Identify which cell holds the provided text, then report its [X, Y] central coordinate. 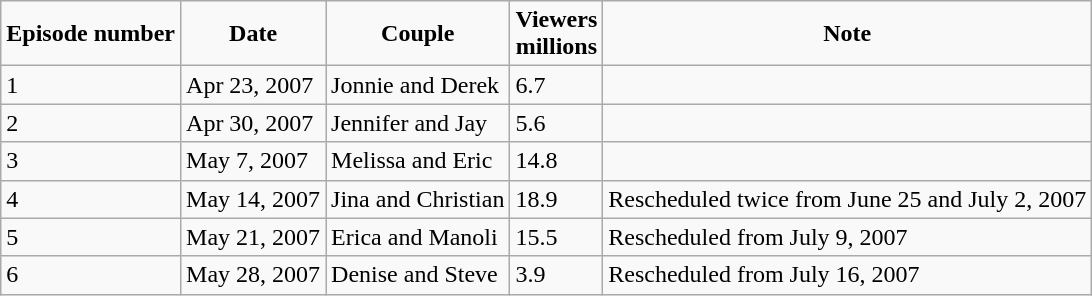
May 28, 2007 [254, 275]
Note [848, 34]
Jennifer and Jay [418, 123]
Melissa and Eric [418, 161]
Jonnie and Derek [418, 85]
18.9 [556, 199]
3.9 [556, 275]
1 [91, 85]
Episode number [91, 34]
2 [91, 123]
Apr 30, 2007 [254, 123]
14.8 [556, 161]
Couple [418, 34]
5.6 [556, 123]
May 7, 2007 [254, 161]
May 14, 2007 [254, 199]
3 [91, 161]
Erica and Manoli [418, 237]
Rescheduled from July 9, 2007 [848, 237]
Jina and Christian [418, 199]
May 21, 2007 [254, 237]
Date [254, 34]
15.5 [556, 237]
Rescheduled from July 16, 2007 [848, 275]
Viewersmillions [556, 34]
4 [91, 199]
Rescheduled twice from June 25 and July 2, 2007 [848, 199]
5 [91, 237]
Denise and Steve [418, 275]
6.7 [556, 85]
6 [91, 275]
Apr 23, 2007 [254, 85]
